Output the (x, y) coordinate of the center of the cell containing the given text.  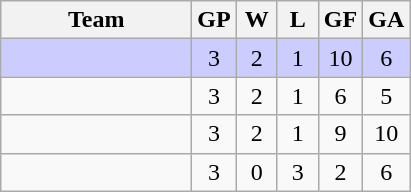
GP (214, 20)
GF (340, 20)
0 (256, 172)
L (298, 20)
9 (340, 134)
5 (386, 96)
GA (386, 20)
Team (96, 20)
W (256, 20)
